Scan for the cell matching the given text and deliver its (x, y) coordinate at center. 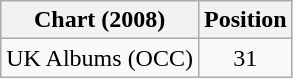
Chart (2008) (100, 20)
Position (245, 20)
UK Albums (OCC) (100, 58)
31 (245, 58)
